Provide the (X, Y) coordinate of the cell's center where the given text is located.  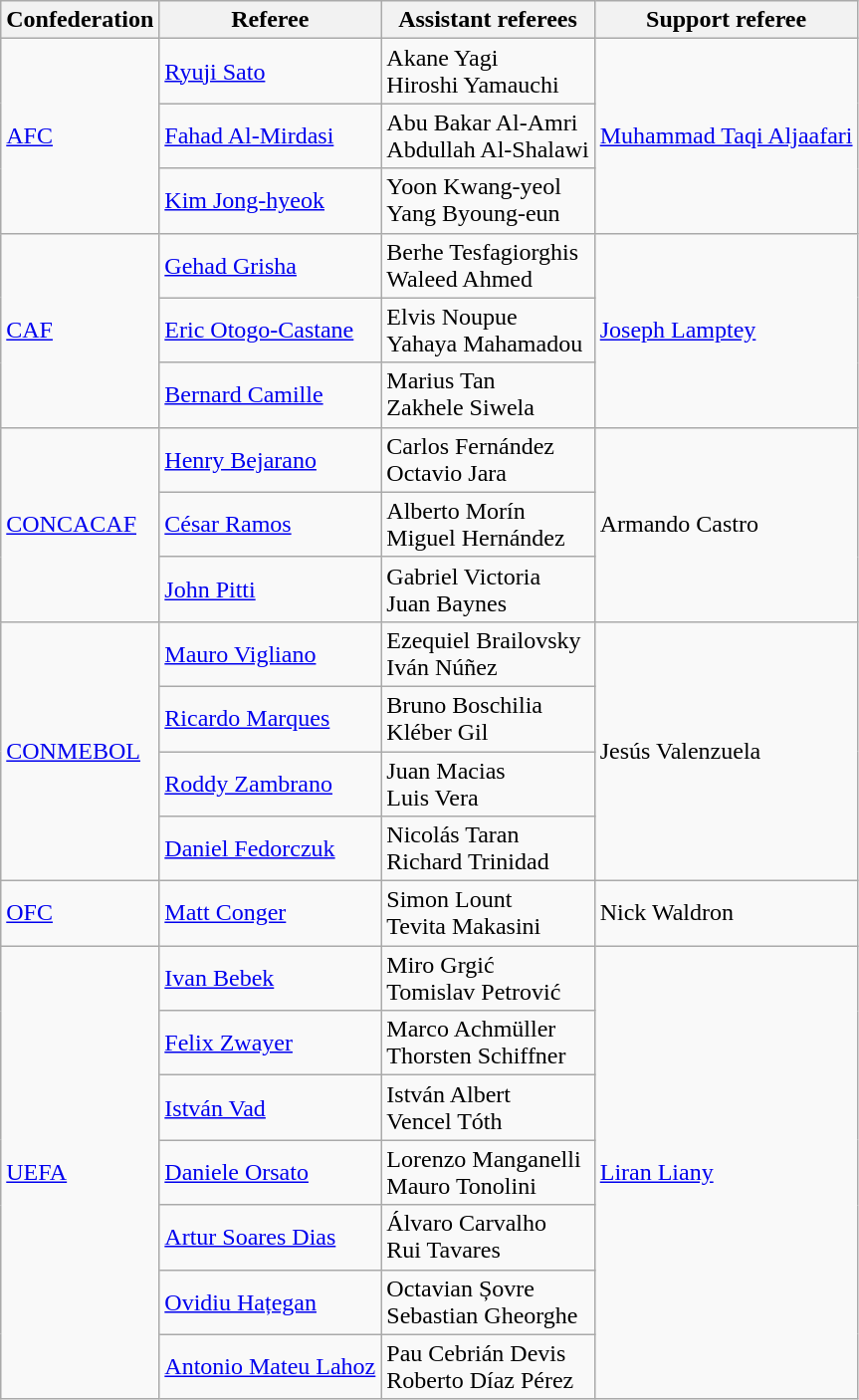
Octavian Șovre Sebastian Gheorghe (488, 1302)
Carlos Fernández Octavio Jara (488, 460)
Simon Lount Tevita Makasini (488, 914)
John Pitti (271, 589)
Support referee (727, 20)
Bernard Camille (271, 394)
Bruno Boschilia Kléber Gil (488, 719)
Lorenzo Manganelli Mauro Tonolini (488, 1173)
Abu Bakar Al-Amri Abdullah Al-Shalawi (488, 135)
Jesús Valenzuela (727, 751)
César Ramos (271, 524)
CONMEBOL (80, 751)
Eric Otogo-Castane (271, 331)
Marco Achmüller Thorsten Schiffner (488, 1044)
UEFA (80, 1173)
Roddy Zambrano (271, 783)
Antonio Mateu Lahoz (271, 1366)
CONCACAF (80, 524)
Akane Yagi Hiroshi Yamauchi (488, 72)
Henry Bejarano (271, 460)
Miro Grgić Tomislav Petrović (488, 978)
Fahad Al-Mirdasi (271, 135)
Confederation (80, 20)
Álvaro Carvalho Rui Tavares (488, 1237)
Gabriel Victoria Juan Baynes (488, 589)
Alberto Morín Miguel Hernández (488, 524)
Joseph Lamptey (727, 331)
Pau Cebrián Devis Roberto Díaz Pérez (488, 1366)
Ezequiel Brailovsky Iván Núñez (488, 653)
Liran Liany (727, 1173)
Matt Conger (271, 914)
István Vad (271, 1107)
Berhe Tesfagiorghis Waleed Ahmed (488, 265)
OFC (80, 914)
Marius Tan Zakhele Siwela (488, 394)
Elvis Noupue Yahaya Mahamadou (488, 331)
Muhammad Taqi Aljaafari (727, 135)
István Albert Vencel Tóth (488, 1107)
Ricardo Marques (271, 719)
Mauro Vigliano (271, 653)
Ovidiu Hațegan (271, 1302)
Felix Zwayer (271, 1044)
Assistant referees (488, 20)
Yoon Kwang-yeol Yang Byoung-eun (488, 201)
Nick Waldron (727, 914)
Ivan Bebek (271, 978)
Gehad Grisha (271, 265)
Armando Castro (727, 524)
Kim Jong-hyeok (271, 201)
CAF (80, 331)
Artur Soares Dias (271, 1237)
Daniel Fedorczuk (271, 848)
Ryuji Sato (271, 72)
Daniele Orsato (271, 1173)
Juan Macias Luis Vera (488, 783)
Referee (271, 20)
Nicolás Taran Richard Trinidad (488, 848)
AFC (80, 135)
